From the cell containing the given text, extract its center point as [x, y] coordinate. 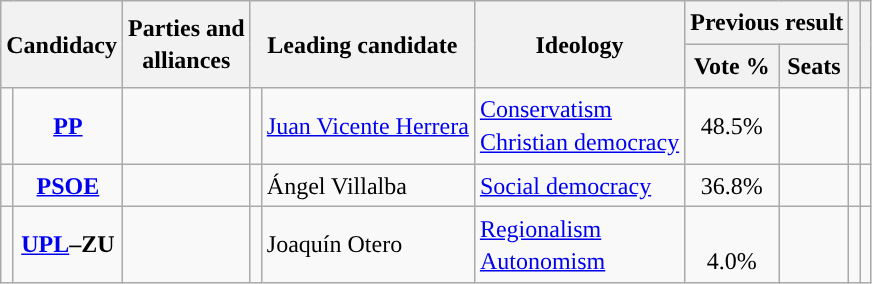
Vote % [732, 66]
Previous result [767, 22]
Social democracy [579, 186]
UPL–ZU [68, 245]
Leading candidate [362, 44]
Juan Vicente Herrera [368, 126]
ConservatismChristian democracy [579, 126]
36.8% [732, 186]
Parties andalliances [187, 44]
PP [68, 126]
PSOE [68, 186]
4.0% [732, 245]
Ideology [579, 44]
48.5% [732, 126]
Candidacy [62, 44]
Joaquín Otero [368, 245]
Ángel Villalba [368, 186]
Seats [814, 66]
RegionalismAutonomism [579, 245]
